Scan for the cell matching the given text and deliver its [X, Y] coordinate at center. 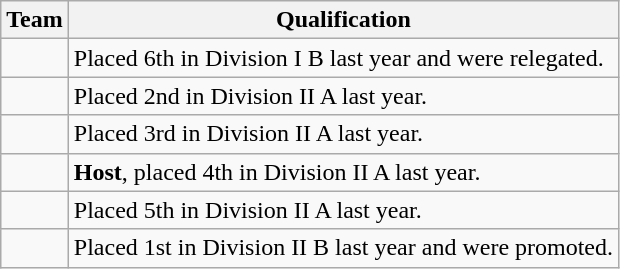
Placed 5th in Division II A last year. [343, 210]
Placed 1st in Division II B last year and were promoted. [343, 248]
Placed 6th in Division I B last year and were relegated. [343, 58]
Qualification [343, 20]
Placed 3rd in Division II A last year. [343, 134]
Placed 2nd in Division II A last year. [343, 96]
Team [35, 20]
Host, placed 4th in Division II A last year. [343, 172]
